Output the [X, Y] coordinate of the center of the cell containing the given text.  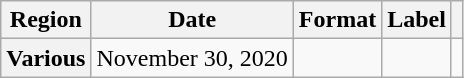
Format [337, 20]
Region [46, 20]
Date [192, 20]
November 30, 2020 [192, 58]
Label [417, 20]
Various [46, 58]
